Locate the cell with the specified text and output its (x, y) center coordinate. 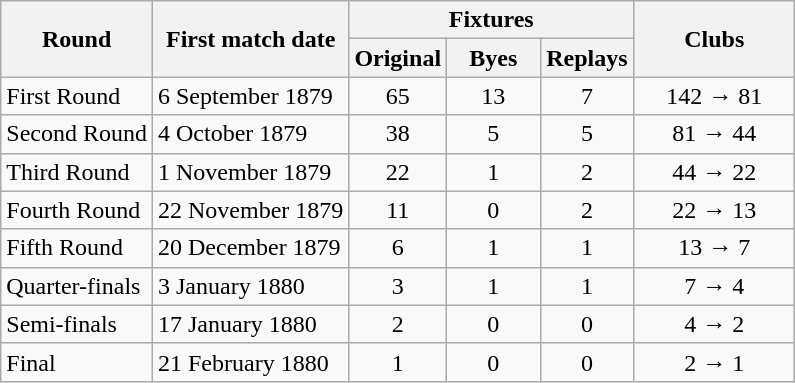
22 (398, 172)
Fifth Round (77, 248)
3 January 1880 (250, 286)
Round (77, 39)
Replays (587, 58)
Quarter-finals (77, 286)
142 → 81 (714, 96)
44 → 22 (714, 172)
Semi-finals (77, 324)
81 → 44 (714, 134)
Clubs (714, 39)
17 January 1880 (250, 324)
6 September 1879 (250, 96)
65 (398, 96)
First Round (77, 96)
22 → 13 (714, 210)
22 November 1879 (250, 210)
11 (398, 210)
Original (398, 58)
4 → 2 (714, 324)
2 → 1 (714, 362)
Fixtures (492, 20)
7 → 4 (714, 286)
20 December 1879 (250, 248)
13 (494, 96)
Third Round (77, 172)
1 November 1879 (250, 172)
Byes (494, 58)
6 (398, 248)
4 October 1879 (250, 134)
Fourth Round (77, 210)
Final (77, 362)
Second Round (77, 134)
38 (398, 134)
First match date (250, 39)
7 (587, 96)
3 (398, 286)
13 → 7 (714, 248)
21 February 1880 (250, 362)
